Extract the (x, y) coordinate from the center of the cell holding the provided text.  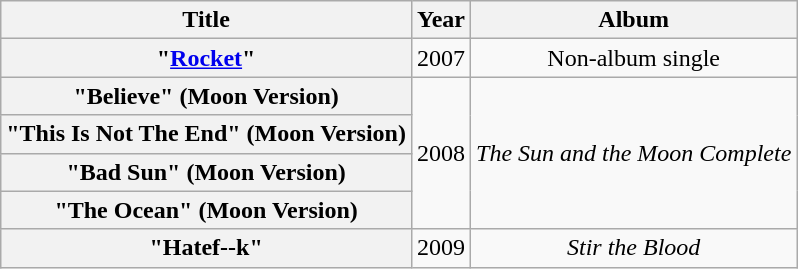
2007 (440, 58)
"The Ocean" (Moon Version) (206, 210)
"Believe" (Moon Version) (206, 96)
2009 (440, 248)
Title (206, 20)
"This Is Not The End" (Moon Version) (206, 134)
Year (440, 20)
Non-album single (634, 58)
"Bad Sun" (Moon Version) (206, 172)
Album (634, 20)
"Rocket" (206, 58)
"Hatef--k" (206, 248)
2008 (440, 153)
The Sun and the Moon Complete (634, 153)
Stir the Blood (634, 248)
